Search for the cell housing the specified text and yield its (X, Y) center coordinate. 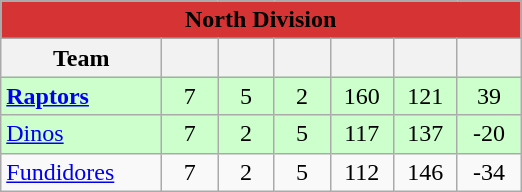
Raptors (82, 96)
121 (426, 96)
Dinos (82, 134)
-34 (489, 172)
146 (426, 172)
Team (82, 58)
North Division (261, 20)
-20 (489, 134)
Fundidores (82, 172)
137 (426, 134)
39 (489, 96)
160 (362, 96)
112 (362, 172)
117 (362, 134)
